Determine the [X, Y] coordinate at the center of the cell enclosing the given text.  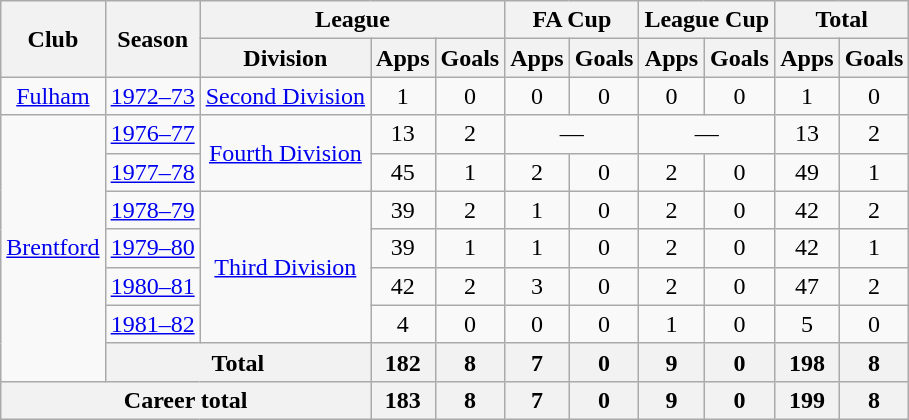
Division [285, 58]
4 [403, 324]
1976–77 [152, 134]
Fourth Division [285, 153]
Third Division [285, 267]
49 [807, 172]
47 [807, 286]
1972–73 [152, 96]
183 [403, 400]
League Cup [707, 20]
3 [537, 286]
League [352, 20]
Fulham [53, 96]
45 [403, 172]
1978–79 [152, 210]
Season [152, 39]
5 [807, 324]
Second Division [285, 96]
198 [807, 362]
1981–82 [152, 324]
FA Cup [572, 20]
Brentford [53, 248]
1980–81 [152, 286]
199 [807, 400]
1979–80 [152, 248]
Career total [186, 400]
182 [403, 362]
Club [53, 39]
1977–78 [152, 172]
